Provide the [x, y] coordinate of the cell's center where the given text is located.  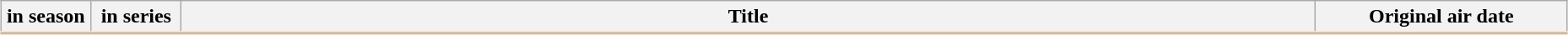
Original air date [1441, 17]
in season [46, 17]
Title [748, 17]
in series [137, 17]
